Pinpoint the cell where the given text exists, returning its [X, Y] midpoint coordinate. 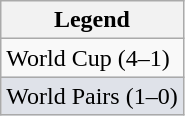
World Cup (4–1) [92, 58]
Legend [92, 20]
World Pairs (1–0) [92, 96]
